Find where the given text appears and provide that cell's center as (X, Y) coordinate. 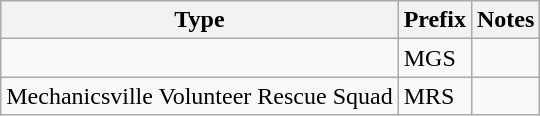
MRS (434, 96)
Notes (505, 20)
Mechanicsville Volunteer Rescue Squad (200, 96)
Prefix (434, 20)
Type (200, 20)
MGS (434, 58)
